Provide the (X, Y) coordinate of the cell's center where the given text is located.  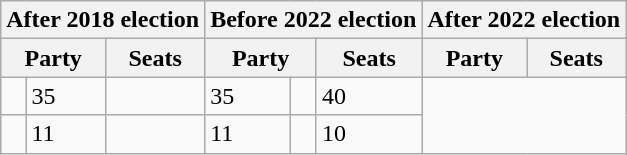
Before 2022 election (314, 20)
After 2022 election (524, 20)
After 2018 election (103, 20)
10 (368, 134)
40 (368, 96)
